Return (X, Y) of the center of cell containing provided text 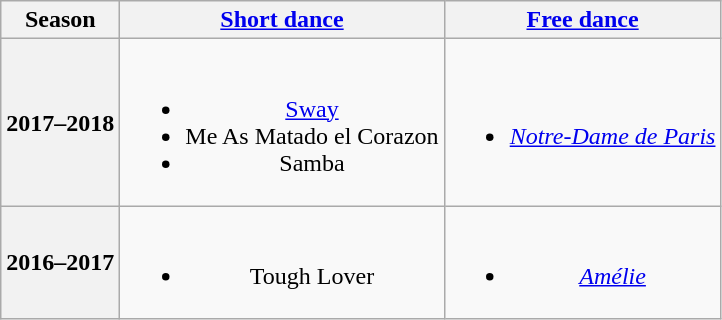
Short dance (282, 20)
2017–2018 (60, 122)
SwayMe As Matado el CorazonSamba (282, 122)
Free dance (582, 20)
Tough Lover (282, 262)
Amélie (582, 262)
2016–2017 (60, 262)
Notre-Dame de Paris (582, 122)
Season (60, 20)
